From the cell containing the given text, extract its center point as [X, Y] coordinate. 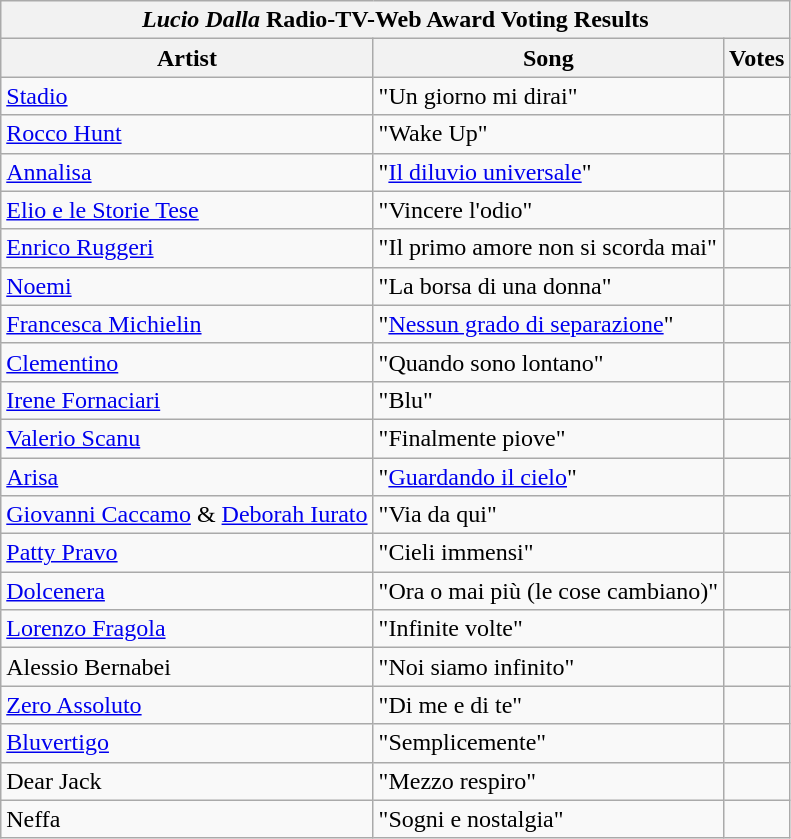
Rocco Hunt [187, 134]
"Il primo amore non si scorda mai" [548, 248]
Dolcenera [187, 591]
Elio e le Storie Tese [187, 210]
Zero Assoluto [187, 705]
Clementino [187, 362]
"Sogni e nostalgia" [548, 819]
Dear Jack [187, 781]
"Quando sono lontano" [548, 362]
Arisa [187, 477]
Song [548, 58]
Artist [187, 58]
Alessio Bernabei [187, 667]
"Mezzo respiro" [548, 781]
"Vincere l'odio" [548, 210]
Lucio Dalla Radio-TV-Web Award Voting Results [396, 20]
Francesca Michielin [187, 324]
"Finalmente piove" [548, 438]
Stadio [187, 96]
Enrico Ruggeri [187, 248]
"Blu" [548, 400]
"Cieli immensi" [548, 553]
"Un giorno mi dirai" [548, 96]
Irene Fornaciari [187, 400]
Noemi [187, 286]
Votes [757, 58]
Neffa [187, 819]
Giovanni Caccamo & Deborah Iurato [187, 515]
"Infinite volte" [548, 629]
Lorenzo Fragola [187, 629]
"Wake Up" [548, 134]
"Ora o mai più (le cose cambiano)" [548, 591]
Valerio Scanu [187, 438]
"Di me e di te" [548, 705]
"Via da qui" [548, 515]
Patty Pravo [187, 553]
Bluvertigo [187, 743]
Annalisa [187, 172]
"Il diluvio universale" [548, 172]
"Semplicemente" [548, 743]
"Noi siamo infinito" [548, 667]
"La borsa di una donna" [548, 286]
"Guardando il cielo" [548, 477]
"Nessun grado di separazione" [548, 324]
